Return [X, Y] of the center of cell containing provided text 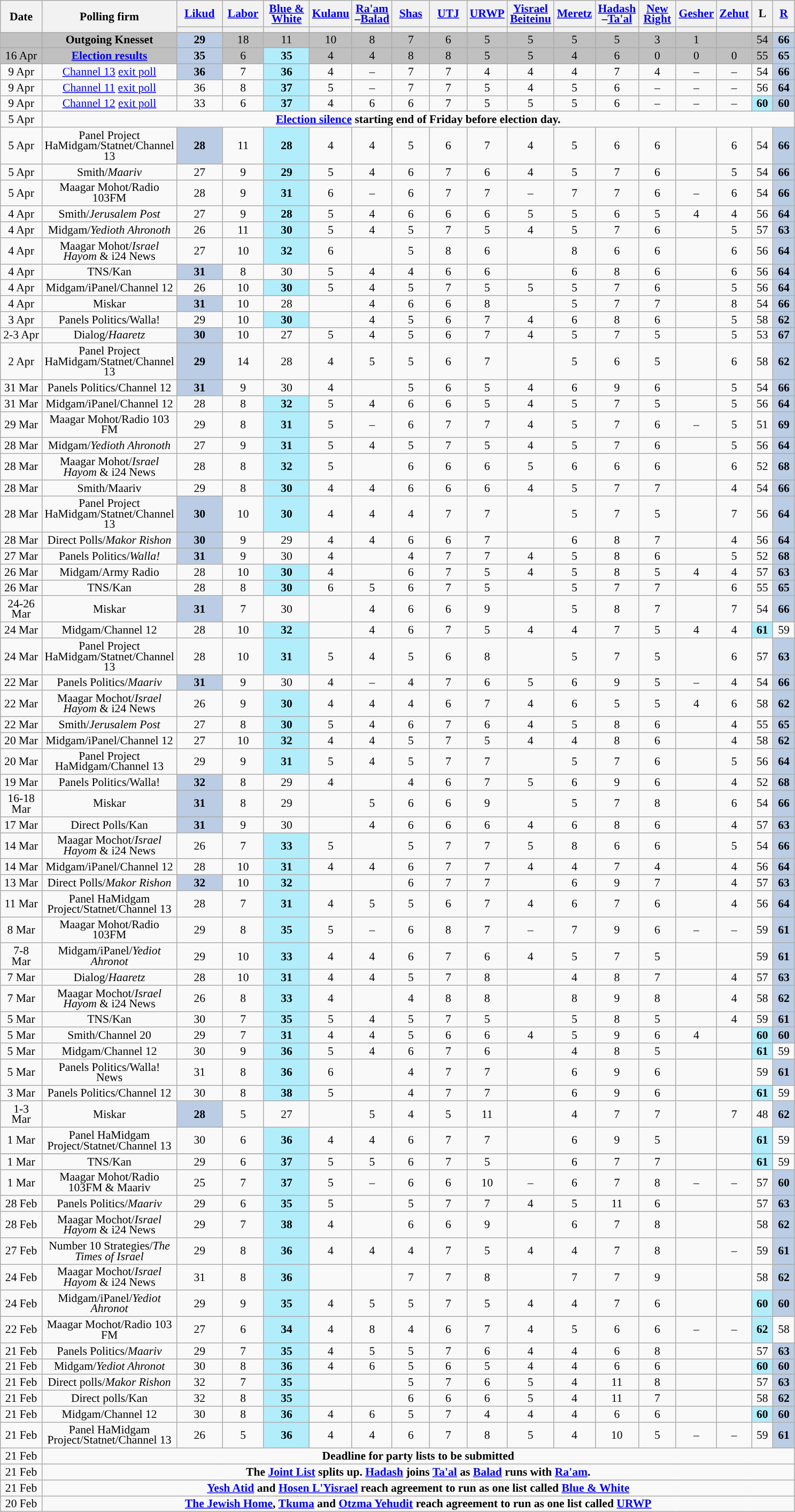
24-26 Mar [21, 610]
YisraelBeiteinu [530, 14]
14 [243, 361]
Direct Polls/Kan [109, 825]
Panel Project HaMidgam/Channel 13 [109, 761]
20 Feb [21, 1504]
Maagar Mochot/Radio 103 FM [109, 1330]
Deadline for party lists to be submitted [418, 1456]
29 Mar [21, 425]
13 Mar [21, 883]
1 [696, 40]
Kulanu [331, 14]
Polling firm [109, 16]
17 Mar [21, 825]
Maagar Mohot/Radio 103 FM [109, 425]
Ra'am–Balad [372, 14]
Direct polls/Kan [109, 1399]
16-18 Mar [21, 804]
19 Mar [21, 783]
Date [21, 16]
Shas [411, 14]
URWP [487, 14]
R [784, 14]
Midgam/Yediot Ahronot [109, 1367]
Gesher [696, 14]
48 [762, 1114]
Number 10 Strategies/The Times of Israel [109, 1251]
53 [762, 335]
25 [200, 1183]
67 [784, 335]
Meretz [575, 14]
Hadash–Ta'al [617, 14]
3 Apr [21, 320]
8 Mar [21, 930]
Direct polls/Makor Rishon [109, 1383]
3 [657, 40]
Blue &White [287, 14]
18 [243, 40]
2 Apr [21, 361]
3 Mar [21, 1093]
Channel 13 exit poll [109, 72]
51 [762, 425]
27 Mar [21, 557]
L [762, 14]
2-3 Apr [21, 335]
1-3 Mar [21, 1114]
Maagar Mohot/Radio 103FM & Maariv [109, 1183]
22 Feb [21, 1330]
Zehut [734, 14]
69 [784, 425]
Panels Politics/Walla! News [109, 1073]
Election silence starting end of Friday before election day. [418, 120]
Likud [200, 14]
UTJ [448, 14]
Outgoing Knesset [109, 40]
27 Feb [21, 1251]
The Jewish Home, Tkuma and Otzma Yehudit reach agreement to run as one list called URWP [418, 1504]
Channel 12 exit poll [109, 104]
Smith/Channel 20 [109, 1036]
16 Apr [21, 56]
7-8 Mar [21, 956]
Midgam/Army Radio [109, 572]
Election results [109, 56]
NewRight [657, 14]
Yesh Atid and Hosen L'Yisrael reach agreement to run as one list called Blue & White [418, 1488]
Channel 11 exit poll [109, 88]
34 [287, 1330]
Labor [243, 14]
The Joint List splits up. Hadash joins Ta'al as Balad runs with Ra'am. [418, 1472]
11 Mar [21, 904]
